Detect which cell encompasses the target text, then output its (X, Y) center coordinate. 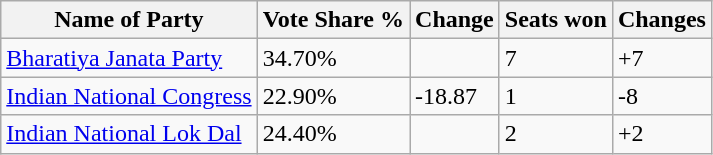
Change (455, 20)
34.70% (333, 58)
24.40% (333, 134)
-18.87 (455, 96)
Name of Party (129, 20)
-8 (662, 96)
+7 (662, 58)
7 (556, 58)
Indian National Congress (129, 96)
Changes (662, 20)
Seats won (556, 20)
2 (556, 134)
Bharatiya Janata Party (129, 58)
1 (556, 96)
22.90% (333, 96)
+2 (662, 134)
Indian National Lok Dal (129, 134)
Vote Share % (333, 20)
